Detect which cell encompasses the target text, then output its (x, y) center coordinate. 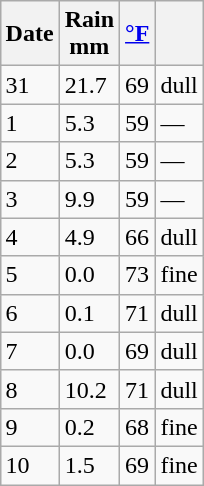
1.5 (89, 465)
3 (30, 199)
Rainmm (89, 34)
0.1 (89, 313)
2 (30, 161)
Date (30, 34)
1 (30, 123)
9 (30, 427)
68 (138, 427)
10 (30, 465)
31 (30, 85)
7 (30, 351)
4 (30, 237)
8 (30, 389)
73 (138, 275)
66 (138, 237)
9.9 (89, 199)
10.2 (89, 389)
4.9 (89, 237)
6 (30, 313)
21.7 (89, 85)
0.2 (89, 427)
5 (30, 275)
°F (138, 34)
